Find where the given text appears and provide that cell's center as [X, Y] coordinate. 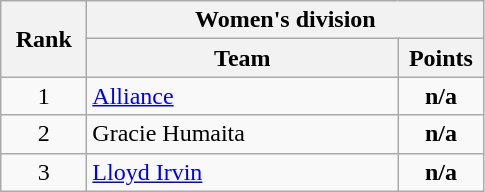
Women's division [286, 20]
Points [441, 58]
Alliance [242, 96]
3 [44, 172]
Rank [44, 39]
Gracie Humaita [242, 134]
Team [242, 58]
1 [44, 96]
Lloyd Irvin [242, 172]
2 [44, 134]
